Provide the [x, y] coordinate of the cell's center where the given text is located.  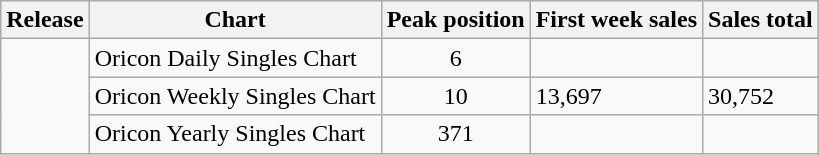
First week sales [616, 20]
10 [456, 96]
Release [45, 20]
Sales total [761, 20]
Peak position [456, 20]
Oricon Daily Singles Chart [235, 58]
6 [456, 58]
13,697 [616, 96]
30,752 [761, 96]
371 [456, 134]
Oricon Yearly Singles Chart [235, 134]
Chart [235, 20]
Oricon Weekly Singles Chart [235, 96]
